Identify which cell holds the provided text, then report its [X, Y] central coordinate. 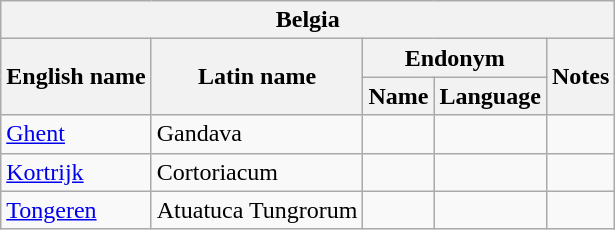
Cortoriacum [257, 172]
English name [76, 77]
Kortrijk [76, 172]
Tongeren [76, 210]
Language [490, 96]
Atuatuca Tungrorum [257, 210]
Gandava [257, 134]
Ghent [76, 134]
Belgia [308, 20]
Notes [580, 77]
Latin name [257, 77]
Name [398, 96]
Endonym [454, 58]
